Extract the (X, Y) coordinate from the center of the cell holding the provided text.  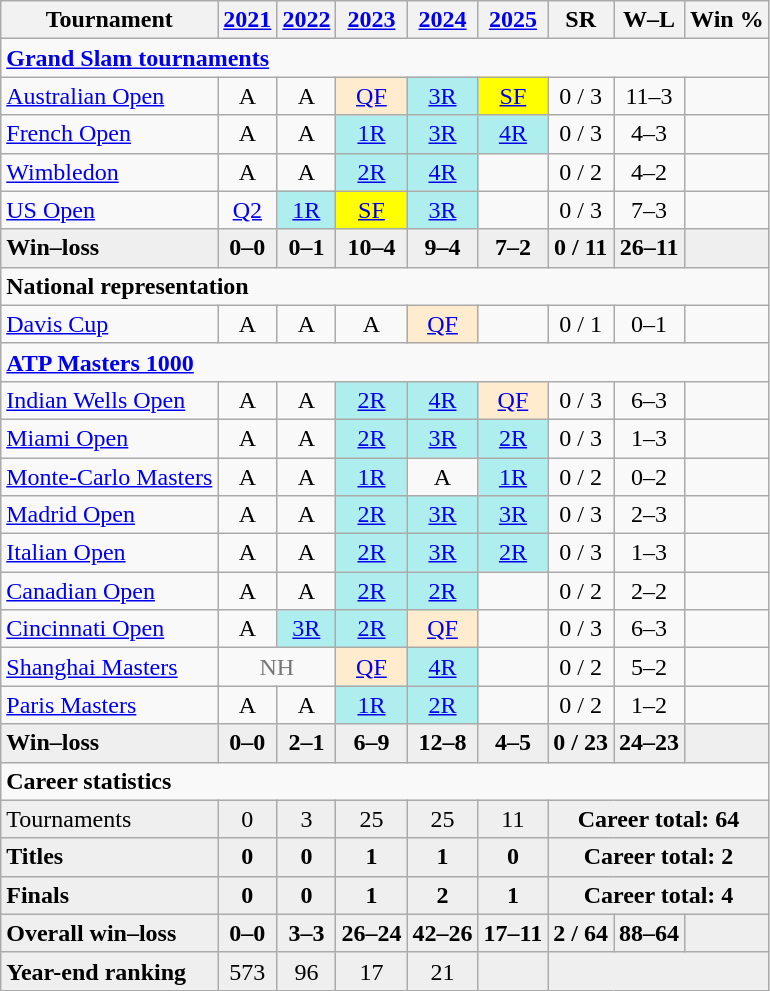
21 (442, 971)
0–2 (650, 477)
12–8 (442, 743)
0 / 11 (581, 248)
US Open (110, 210)
Career statistics (385, 781)
ATP Masters 1000 (385, 362)
4–2 (650, 172)
Grand Slam tournaments (385, 58)
11 (513, 819)
17 (372, 971)
Finals (110, 895)
42–26 (442, 933)
24–23 (650, 743)
Titles (110, 857)
Career total: 2 (658, 857)
Wimbledon (110, 172)
Career total: 64 (658, 819)
2024 (442, 20)
Tournament (110, 20)
Davis Cup (110, 324)
SR (581, 20)
17–11 (513, 933)
Shanghai Masters (110, 667)
Year-end ranking (110, 971)
5–2 (650, 667)
0 / 23 (581, 743)
7–3 (650, 210)
National representation (385, 286)
Cincinnati Open (110, 629)
Canadian Open (110, 591)
Italian Open (110, 553)
3 (306, 819)
573 (248, 971)
2022 (306, 20)
26–11 (650, 248)
French Open (110, 134)
2–1 (306, 743)
0 / 1 (581, 324)
3–3 (306, 933)
2 / 64 (581, 933)
7–2 (513, 248)
Miami Open (110, 438)
6–9 (372, 743)
4–3 (650, 134)
W–L (650, 20)
96 (306, 971)
26–24 (372, 933)
2023 (372, 20)
NH (277, 667)
Madrid Open (110, 515)
9–4 (442, 248)
2 (442, 895)
11–3 (650, 96)
10–4 (372, 248)
Win % (728, 20)
Paris Masters (110, 705)
1–2 (650, 705)
Monte-Carlo Masters (110, 477)
4–5 (513, 743)
Indian Wells Open (110, 400)
Q2 (248, 210)
Australian Open (110, 96)
88–64 (650, 933)
Overall win–loss (110, 933)
Career total: 4 (658, 895)
2–2 (650, 591)
2025 (513, 20)
2021 (248, 20)
2–3 (650, 515)
Tournaments (110, 819)
